Search for the cell housing the specified text and yield its [x, y] center coordinate. 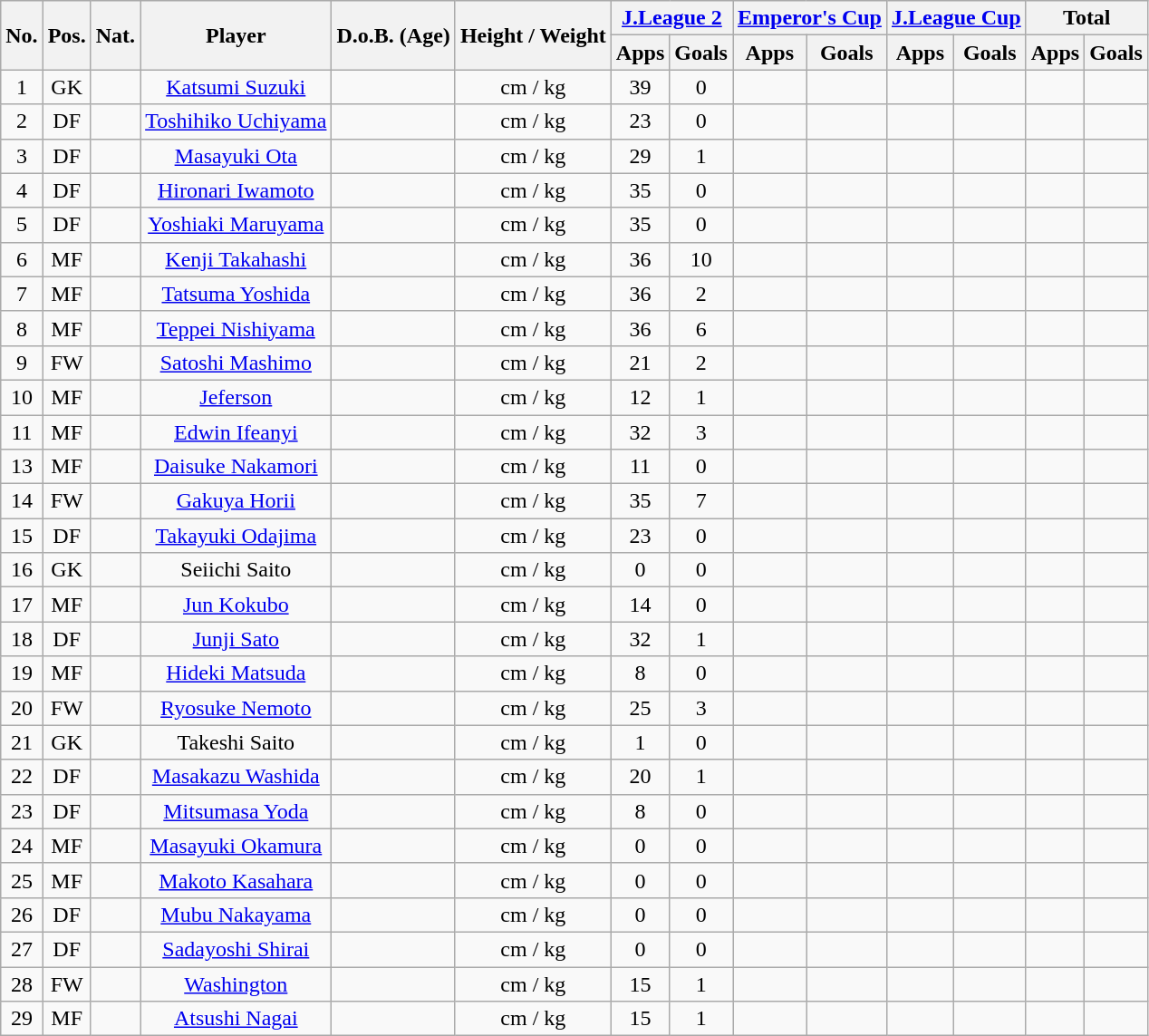
Total [1086, 18]
39 [640, 87]
Edwin Ifeanyi [236, 432]
Washington [236, 983]
12 [640, 397]
J.League 2 [671, 18]
Katsumi Suzuki [236, 87]
Nat. [115, 35]
Takayuki Odajima [236, 536]
Takeshi Saito [236, 742]
13 [22, 467]
Daisuke Nakamori [236, 467]
Pos. [67, 35]
Ryosuke Nemoto [236, 708]
Seiichi Saito [236, 570]
J.League Cup [956, 18]
Tatsuma Yoshida [236, 294]
24 [22, 846]
Player [236, 35]
Sadayoshi Shirai [236, 949]
No. [22, 35]
Toshihiko Uchiyama [236, 121]
27 [22, 949]
Yoshiaki Maruyama [236, 225]
Hironari Iwamoto [236, 190]
Jeferson [236, 397]
Atsushi Nagai [236, 1019]
16 [22, 570]
Mubu Nakayama [236, 915]
Jun Kokubo [236, 605]
5 [22, 225]
18 [22, 639]
28 [22, 983]
Makoto Kasahara [236, 880]
4 [22, 190]
19 [22, 673]
9 [22, 363]
Height / Weight [533, 35]
Kenji Takahashi [236, 259]
17 [22, 605]
Masakazu Washida [236, 777]
26 [22, 915]
Satoshi Mashimo [236, 363]
D.o.B. (Age) [393, 35]
Masayuki Ota [236, 156]
Gakuya Horii [236, 501]
Junji Sato [236, 639]
Emperor's Cup [809, 18]
Mitsumasa Yoda [236, 811]
Teppei Nishiyama [236, 328]
Masayuki Okamura [236, 846]
Hideki Matsuda [236, 673]
22 [22, 777]
